Return the [X, Y] coordinate for the center point of the cell that contains the specified text.  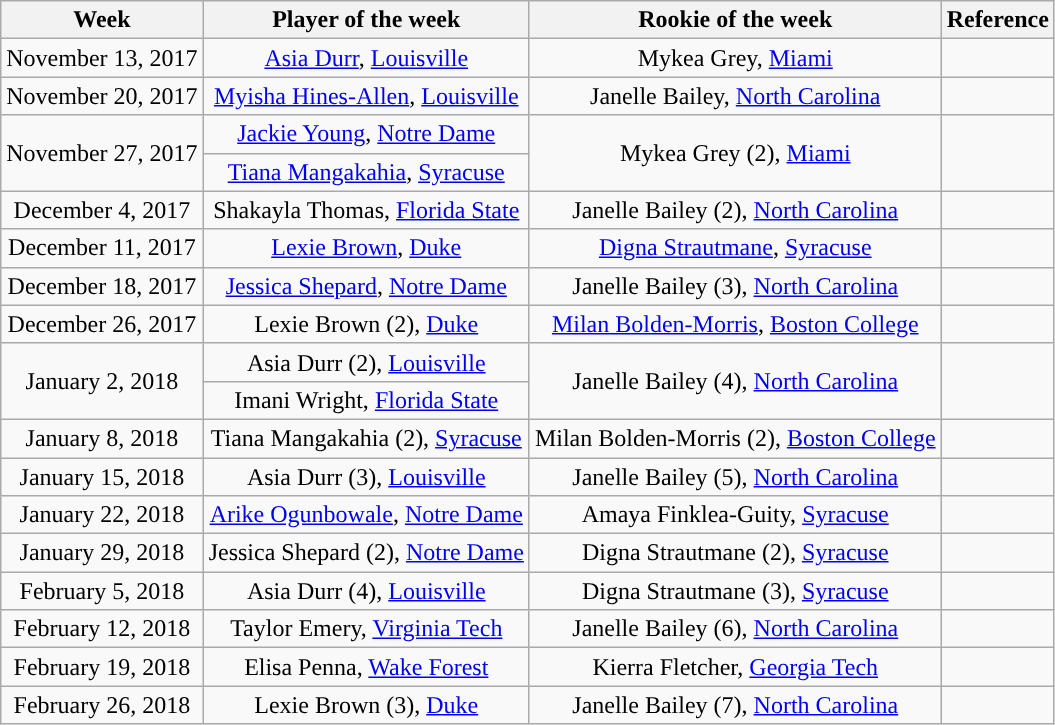
January 2, 2018 [102, 381]
February 12, 2018 [102, 629]
December 4, 2017 [102, 210]
Shakayla Thomas, Florida State [366, 210]
Digna Strautmane (3), Syracuse [735, 591]
Jessica Shepard, Notre Dame [366, 286]
February 26, 2018 [102, 705]
Taylor Emery, Virginia Tech [366, 629]
Tiana Mangakahia, Syracuse [366, 172]
Asia Durr, Louisville [366, 58]
January 29, 2018 [102, 553]
December 18, 2017 [102, 286]
January 8, 2018 [102, 438]
Janelle Bailey (5), North Carolina [735, 477]
Janelle Bailey (3), North Carolina [735, 286]
Jessica Shepard (2), Notre Dame [366, 553]
Amaya Finklea-Guity, Syracuse [735, 515]
December 26, 2017 [102, 324]
January 22, 2018 [102, 515]
February 19, 2018 [102, 667]
Milan Bolden-Morris (2), Boston College [735, 438]
November 13, 2017 [102, 58]
January 15, 2018 [102, 477]
Lexie Brown (2), Duke [366, 324]
Janelle Bailey (4), North Carolina [735, 381]
Arike Ogunbowale, Notre Dame [366, 515]
November 20, 2017 [102, 96]
Janelle Bailey (7), North Carolina [735, 705]
Kierra Fletcher, Georgia Tech [735, 667]
Myisha Hines-Allen, Louisville [366, 96]
Lexie Brown, Duke [366, 248]
Player of the week [366, 20]
Digna Strautmane, Syracuse [735, 248]
Lexie Brown (3), Duke [366, 705]
Reference [998, 20]
Asia Durr (2), Louisville [366, 362]
November 27, 2017 [102, 153]
Mykea Grey, Miami [735, 58]
Asia Durr (4), Louisville [366, 591]
Jackie Young, Notre Dame [366, 134]
Tiana Mangakahia (2), Syracuse [366, 438]
Janelle Bailey (6), North Carolina [735, 629]
Janelle Bailey (2), North Carolina [735, 210]
Milan Bolden-Morris, Boston College [735, 324]
Imani Wright, Florida State [366, 400]
December 11, 2017 [102, 248]
Mykea Grey (2), Miami [735, 153]
Elisa Penna, Wake Forest [366, 667]
Week [102, 20]
Digna Strautmane (2), Syracuse [735, 553]
Rookie of the week [735, 20]
February 5, 2018 [102, 591]
Janelle Bailey, North Carolina [735, 96]
Asia Durr (3), Louisville [366, 477]
